Find where the given text appears and provide that cell's center as (X, Y) coordinate. 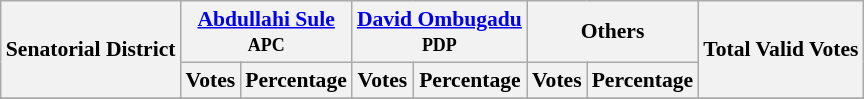
Abdullahi SuleAPC (266, 32)
Total Valid Votes (780, 50)
David OmbugaduPDP (440, 32)
Others (612, 32)
Senatorial District (91, 50)
